Provide the (x, y) coordinate of the cell's center where the given text is located.  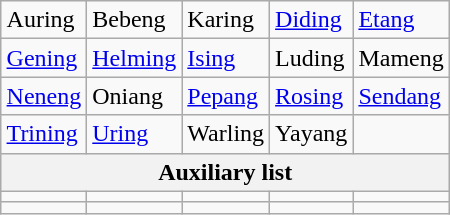
Karing (226, 20)
Etang (401, 20)
Yayang (312, 134)
Trining (44, 134)
Warling (226, 134)
Helming (134, 58)
Diding (312, 20)
Oniang (134, 96)
Ising (226, 58)
Sendang (401, 96)
Mameng (401, 58)
Gening (44, 58)
Auring (44, 20)
Auxiliary list (225, 172)
Uring (134, 134)
Bebeng (134, 20)
Pepang (226, 96)
Rosing (312, 96)
Luding (312, 58)
Neneng (44, 96)
